Extract the (x, y) coordinate from the center of the cell holding the provided text.  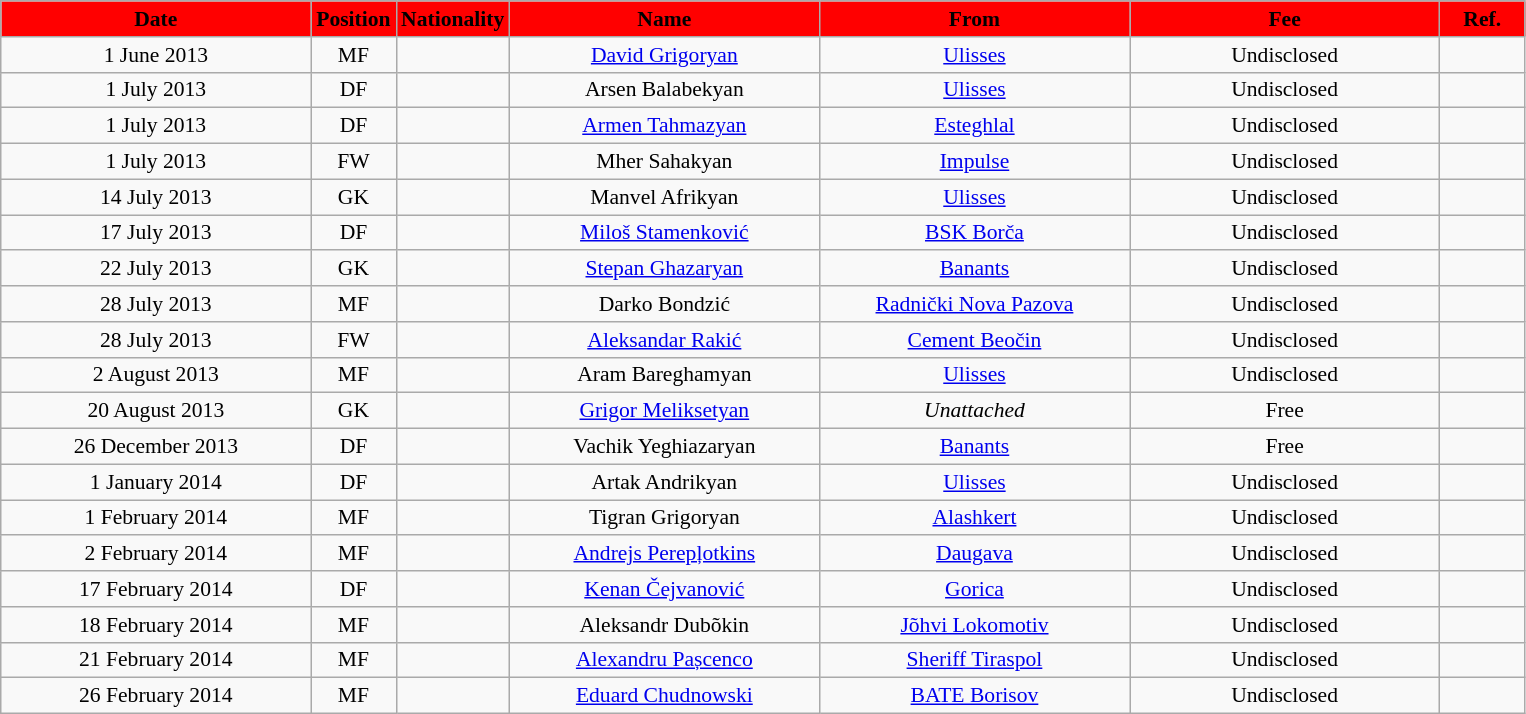
26 February 2014 (156, 696)
Tigran Grigoryan (664, 518)
BSK Borča (974, 233)
Sheriff Tiraspol (974, 660)
Aleksandr Dubõkin (664, 625)
Stepan Ghazaryan (664, 269)
Darko Bondzić (664, 304)
Miloš Stamenković (664, 233)
20 August 2013 (156, 411)
Andrejs Perepļotkins (664, 554)
17 February 2014 (156, 589)
Arsen Balabekyan (664, 90)
Position (354, 19)
2 February 2014 (156, 554)
Cement Beočin (974, 340)
1 January 2014 (156, 482)
Kenan Čejvanović (664, 589)
Manvel Afrikyan (664, 197)
Nationality (452, 19)
26 December 2013 (156, 447)
21 February 2014 (156, 660)
Artak Andrikyan (664, 482)
Radnički Nova Pazova (974, 304)
Mher Sahakyan (664, 162)
17 July 2013 (156, 233)
Ref. (1482, 19)
Grigor Meliksetyan (664, 411)
From (974, 19)
2 August 2013 (156, 375)
14 July 2013 (156, 197)
Esteghlal (974, 126)
1 February 2014 (156, 518)
Vachik Yeghiazaryan (664, 447)
BATE Borisov (974, 696)
Aleksandar Rakić (664, 340)
18 February 2014 (156, 625)
Aram Bareghamyan (664, 375)
Name (664, 19)
Unattached (974, 411)
Impulse (974, 162)
David Grigoryan (664, 55)
Alexandru Pașcenco (664, 660)
Eduard Chudnowski (664, 696)
Gorica (974, 589)
Armen Tahmazyan (664, 126)
Fee (1285, 19)
Date (156, 19)
1 June 2013 (156, 55)
Daugava (974, 554)
Jõhvi Lokomotiv (974, 625)
22 July 2013 (156, 269)
Alashkert (974, 518)
